Find where the given text appears and provide that cell's center as (x, y) coordinate. 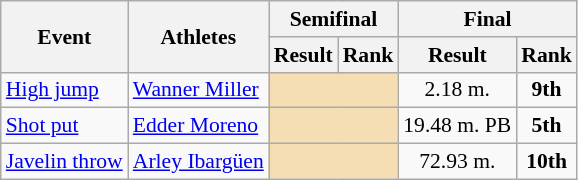
9th (546, 90)
Edder Moreno (198, 126)
Athletes (198, 36)
Semifinal (334, 19)
2.18 m. (457, 90)
5th (546, 126)
Shot put (64, 126)
10th (546, 162)
19.48 m. PB (457, 126)
Javelin throw (64, 162)
Event (64, 36)
Final (488, 19)
High jump (64, 90)
Wanner Miller (198, 90)
Arley Ibargüen (198, 162)
72.93 m. (457, 162)
